For the text-containing cell, return its midpoint in [x, y] coordinate format. 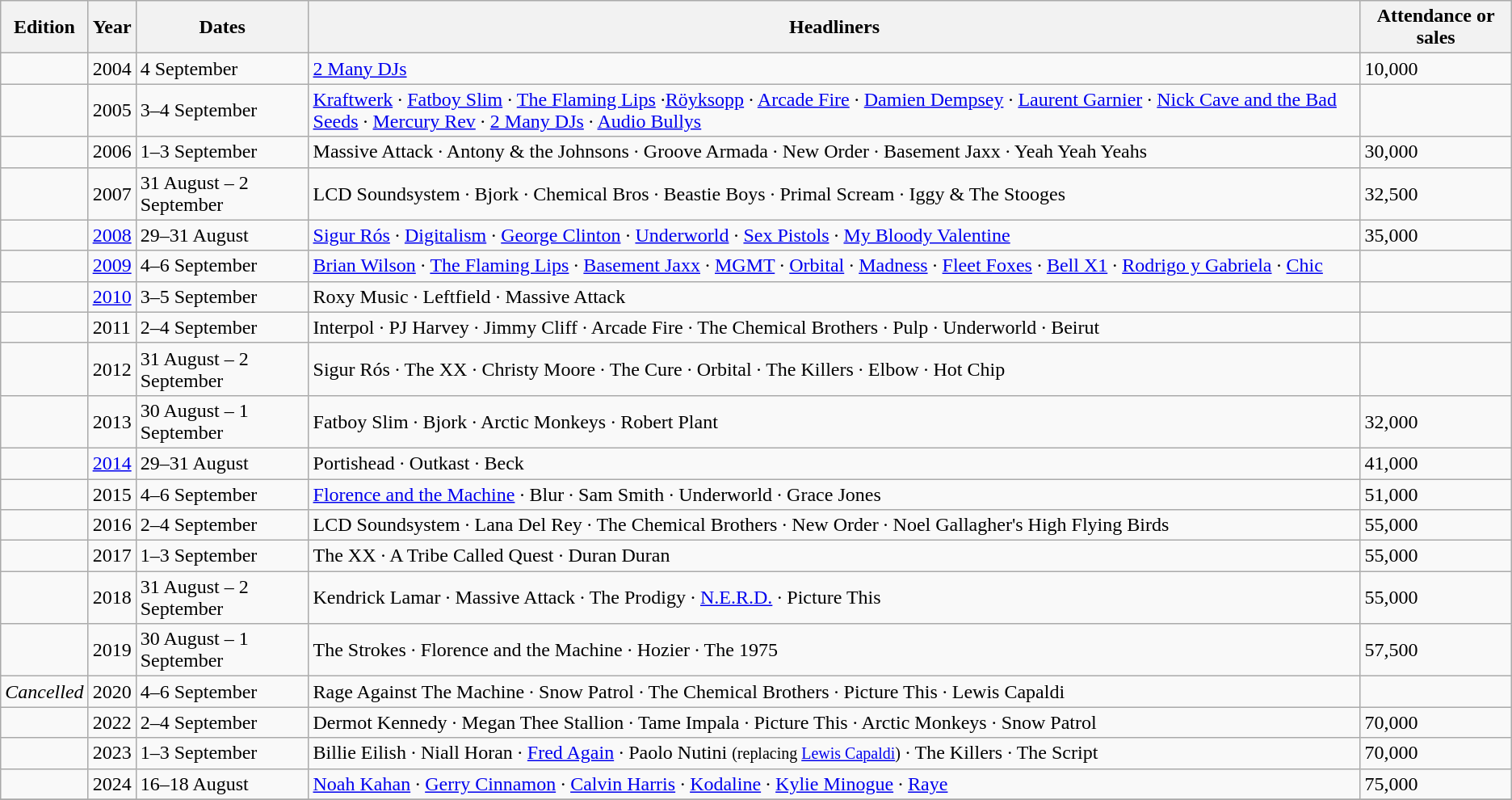
2016 [111, 525]
2017 [111, 556]
LCD Soundsystem · Bjork · Chemical Bros · Beastie Boys · Primal Scream · Iggy & The Stooges [834, 194]
2019 [111, 650]
2020 [111, 692]
2006 [111, 152]
Dermot Kennedy · Megan Thee Stallion · Tame Impala · Picture This · Arctic Monkeys · Snow Patrol [834, 722]
2007 [111, 194]
2011 [111, 327]
Attendance or sales [1436, 27]
Noah Kahan · Gerry Cinnamon · Calvin Harris · Kodaline · Kylie Minogue · Raye [834, 784]
2005 [111, 110]
Billie Eilish · Niall Horan · Fred Again · Paolo Nutini (replacing Lewis Capaldi) · The Killers · The Script [834, 753]
Sigur Rós · The XX · Christy Moore · The Cure · Orbital · The Killers · Elbow · Hot Chip [834, 368]
57,500 [1436, 650]
2015 [111, 494]
3–5 September [222, 297]
Roxy Music · Leftfield · Massive Attack [834, 297]
32,000 [1436, 422]
2009 [111, 266]
2023 [111, 753]
3–4 September [222, 110]
Interpol · PJ Harvey · Jimmy Cliff · Arcade Fire · The Chemical Brothers · Pulp · Underworld · Beirut [834, 327]
Sigur Rós · Digitalism · George Clinton · Underworld · Sex Pistols · My Bloody Valentine [834, 235]
2022 [111, 722]
51,000 [1436, 494]
2012 [111, 368]
30,000 [1436, 152]
16–18 August [222, 784]
Florence and the Machine · Blur · Sam Smith · Underworld · Grace Jones [834, 494]
Fatboy Slim · Bjork · Arctic Monkeys · Robert Plant [834, 422]
2014 [111, 463]
35,000 [1436, 235]
LCD Soundsystem · Lana Del Rey · The Chemical Brothers · New Order · Noel Gallagher's High Flying Birds [834, 525]
10,000 [1436, 69]
2010 [111, 297]
Dates [222, 27]
2013 [111, 422]
2018 [111, 598]
2 Many DJs [834, 69]
41,000 [1436, 463]
Headliners [834, 27]
2004 [111, 69]
The Strokes · Florence and the Machine · Hozier · The 1975 [834, 650]
4 September [222, 69]
Portishead · Outkast · Beck [834, 463]
The XX · A Tribe Called Quest · Duran Duran [834, 556]
2008 [111, 235]
Edition [44, 27]
2024 [111, 784]
Brian Wilson · The Flaming Lips · Basement Jaxx · MGMT · Orbital · Madness · Fleet Foxes · Bell X1 · Rodrigo y Gabriela · Chic [834, 266]
Kendrick Lamar · Massive Attack · The Prodigy · N.E.R.D. · Picture This [834, 598]
Year [111, 27]
Massive Attack · Antony & the Johnsons · Groove Armada · New Order · Basement Jaxx · Yeah Yeah Yeahs [834, 152]
75,000 [1436, 784]
Rage Against The Machine · Snow Patrol · The Chemical Brothers · Picture This · Lewis Capaldi [834, 692]
32,500 [1436, 194]
Cancelled [44, 692]
